Locate the cell with the specified text and output its (x, y) center coordinate. 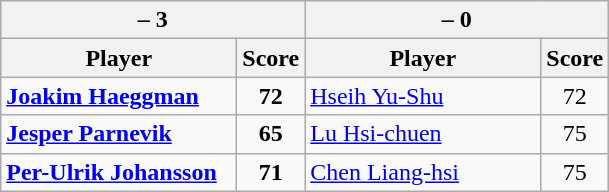
71 (271, 172)
Hseih Yu-Shu (423, 96)
65 (271, 134)
Jesper Parnevik (119, 134)
Per-Ulrik Johansson (119, 172)
– 3 (153, 20)
– 0 (457, 20)
Lu Hsi-chuen (423, 134)
Chen Liang-hsi (423, 172)
Joakim Haeggman (119, 96)
